Output the [x, y] coordinate of the center of the cell containing the given text.  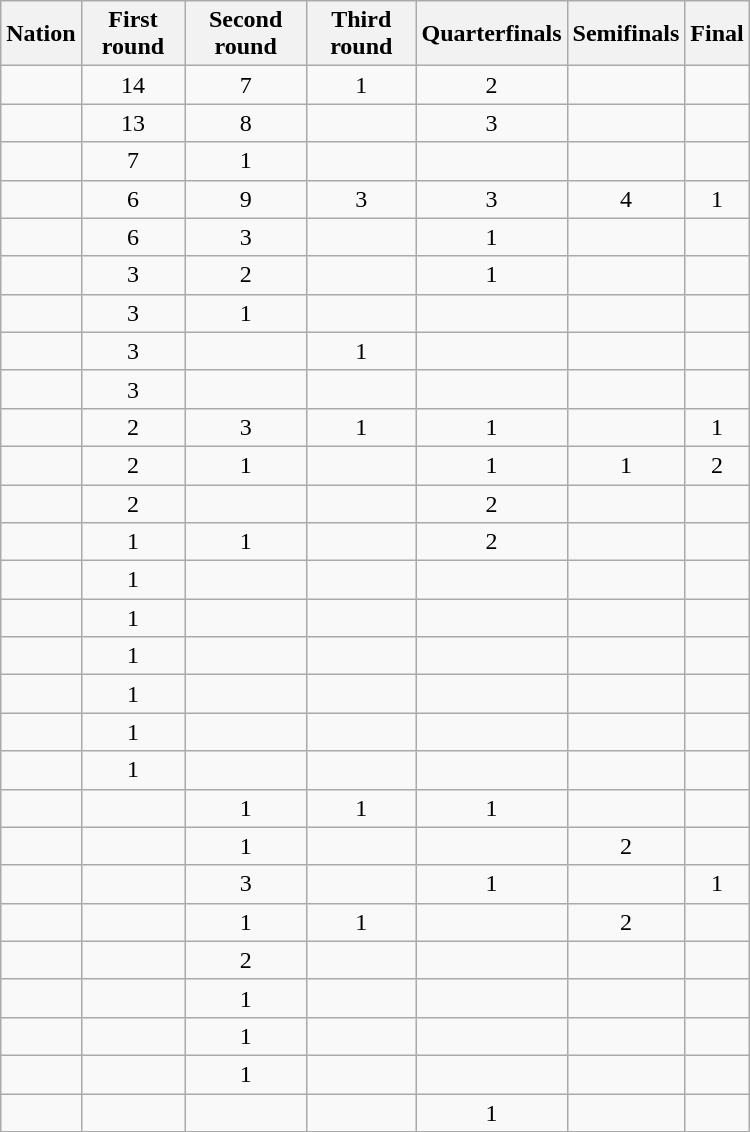
14 [133, 85]
13 [133, 123]
Semifinals [626, 34]
8 [246, 123]
Second round [246, 34]
Third round [362, 34]
9 [246, 199]
Nation [41, 34]
First round [133, 34]
4 [626, 199]
Quarterfinals [492, 34]
Final [717, 34]
